Identify which cell holds the provided text, then report its [x, y] central coordinate. 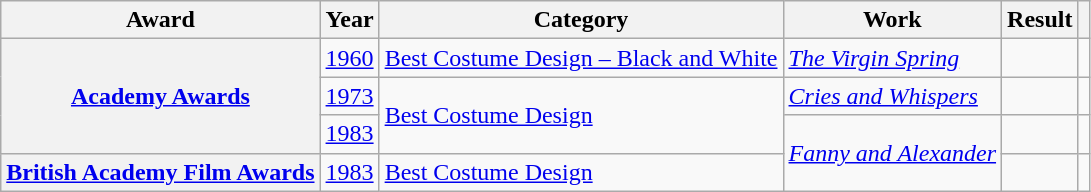
Cries and Whispers [892, 96]
Best Costume Design – Black and White [581, 58]
Year [350, 20]
The Virgin Spring [892, 58]
Academy Awards [160, 96]
Work [892, 20]
1973 [350, 96]
Award [160, 20]
Result [1040, 20]
Category [581, 20]
British Academy Film Awards [160, 172]
1960 [350, 58]
Fanny and Alexander [892, 153]
